Output the [X, Y] coordinate of the center of the cell containing the given text.  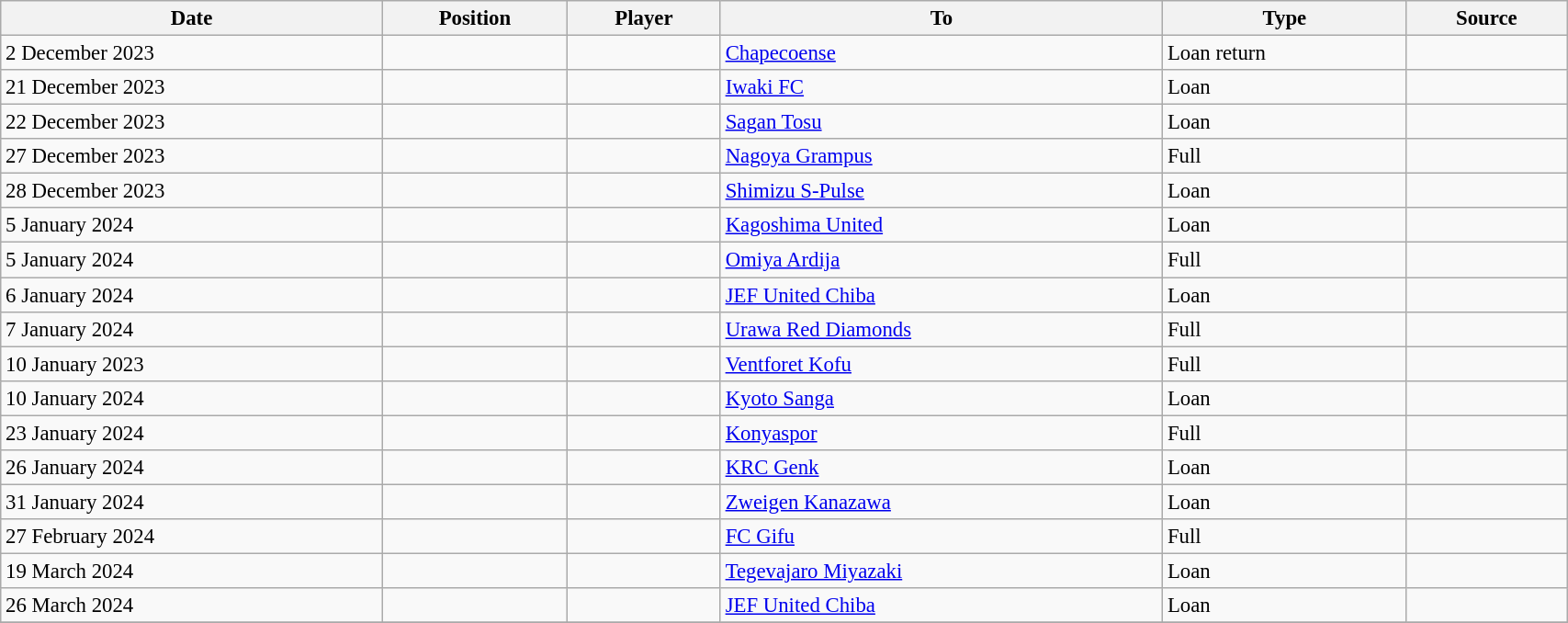
Kyoto Sanga [941, 398]
6 January 2024 [192, 295]
28 December 2023 [192, 191]
Kagoshima United [941, 225]
Player [645, 18]
Position [474, 18]
Tegevajaro Miyazaki [941, 571]
Omiya Ardija [941, 260]
Konyaspor [941, 433]
26 January 2024 [192, 468]
27 February 2024 [192, 537]
27 December 2023 [192, 156]
Date [192, 18]
26 March 2024 [192, 606]
Urawa Red Diamonds [941, 329]
Iwaki FC [941, 87]
Nagoya Grampus [941, 156]
Loan return [1284, 53]
FC Gifu [941, 537]
7 January 2024 [192, 329]
Chapecoense [941, 53]
22 December 2023 [192, 122]
Ventforet Kofu [941, 364]
31 January 2024 [192, 502]
19 March 2024 [192, 571]
KRC Genk [941, 468]
Type [1284, 18]
Shimizu S-Pulse [941, 191]
Source [1486, 18]
Zweigen Kanazawa [941, 502]
21 December 2023 [192, 87]
10 January 2024 [192, 398]
To [941, 18]
Sagan Tosu [941, 122]
23 January 2024 [192, 433]
10 January 2023 [192, 364]
2 December 2023 [192, 53]
